Pinpoint the cell where the given text exists, returning its [X, Y] midpoint coordinate. 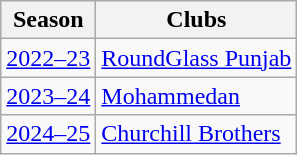
2024–25 [48, 134]
Season [48, 20]
Clubs [196, 20]
RoundGlass Punjab [196, 58]
2022–23 [48, 58]
2023–24 [48, 96]
Churchill Brothers [196, 134]
Mohammedan [196, 96]
